Capture the cell that displays the provided text and extract its (x, y) central coordinate. 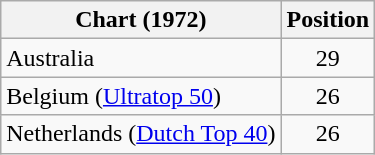
Position (328, 20)
Netherlands (Dutch Top 40) (141, 134)
Chart (1972) (141, 20)
29 (328, 58)
Belgium (Ultratop 50) (141, 96)
Australia (141, 58)
